Scan for the cell matching the given text and deliver its [x, y] coordinate at center. 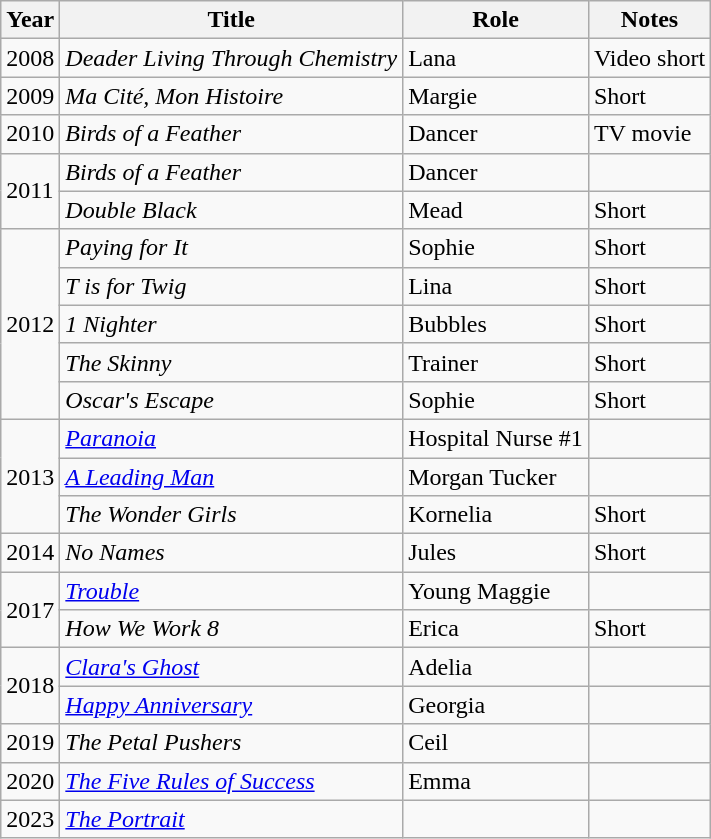
T is for Twig [232, 286]
Oscar's Escape [232, 400]
Deader Living Through Chemistry [232, 58]
A Leading Man [232, 477]
Year [30, 20]
Emma [496, 781]
Clara's Ghost [232, 667]
Kornelia [496, 515]
Margie [496, 96]
Mead [496, 210]
Ceil [496, 743]
Bubbles [496, 324]
2011 [30, 191]
Adelia [496, 667]
Young Maggie [496, 591]
2008 [30, 58]
Happy Anniversary [232, 705]
Lana [496, 58]
Paying for It [232, 248]
2020 [30, 781]
Trouble [232, 591]
How We Work 8 [232, 629]
Morgan Tucker [496, 477]
2023 [30, 819]
Ma Cité, Mon Histoire [232, 96]
TV movie [649, 134]
2014 [30, 553]
Erica [496, 629]
Paranoia [232, 438]
Double Black [232, 210]
The Portrait [232, 819]
The Skinny [232, 362]
Georgia [496, 705]
2019 [30, 743]
2017 [30, 610]
No Names [232, 553]
The Five Rules of Success [232, 781]
Lina [496, 286]
2009 [30, 96]
Title [232, 20]
The Wonder Girls [232, 515]
2018 [30, 686]
Jules [496, 553]
2013 [30, 476]
2010 [30, 134]
2012 [30, 324]
Notes [649, 20]
Trainer [496, 362]
Video short [649, 58]
Role [496, 20]
The Petal Pushers [232, 743]
1 Nighter [232, 324]
Hospital Nurse #1 [496, 438]
